Output the (x, y) coordinate of the center of the cell containing the given text.  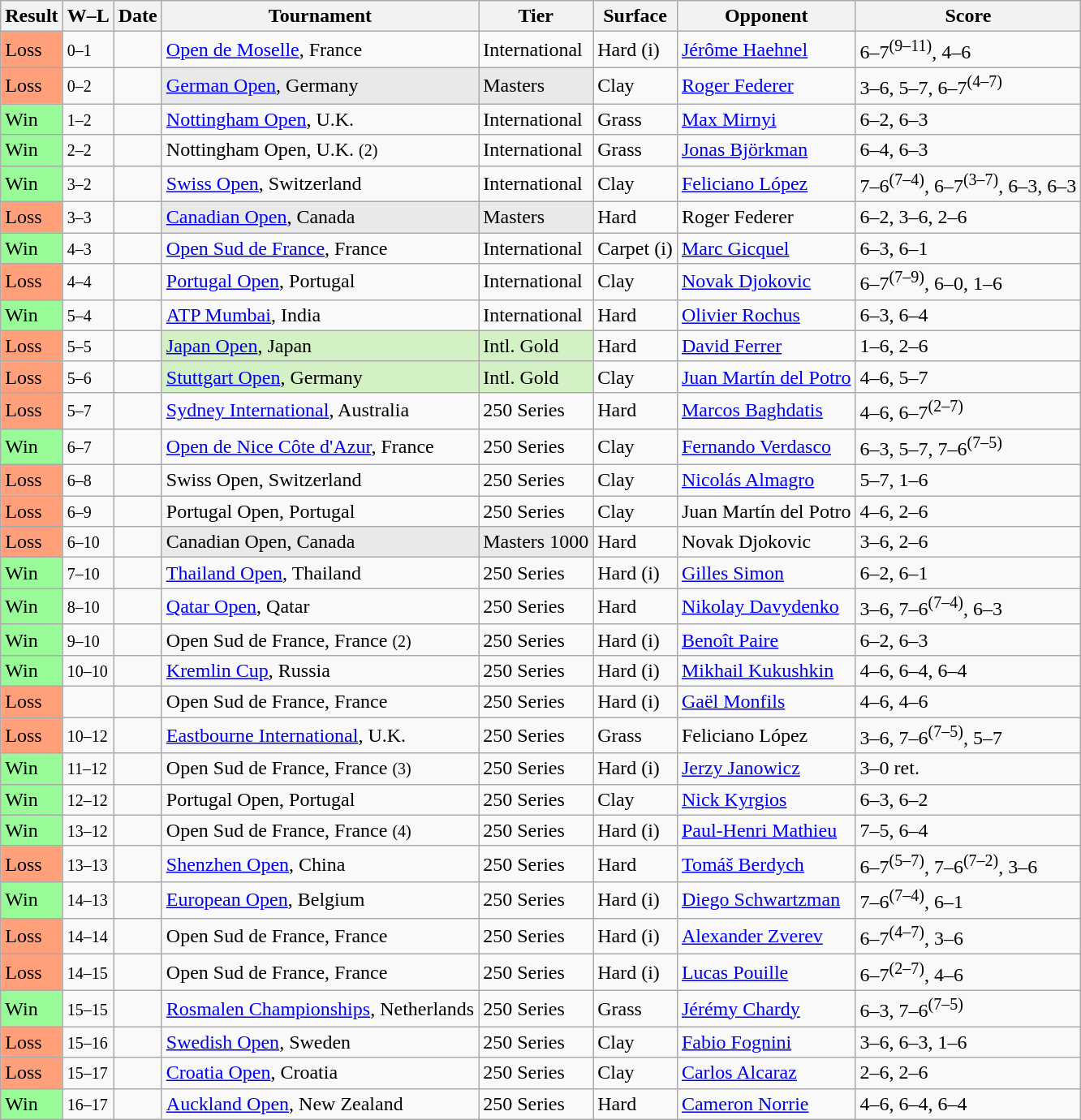
4–6, 5–7 (968, 377)
Nikolay Davydenko (766, 607)
Jerzy Janowicz (766, 769)
13–13 (88, 864)
14–13 (88, 901)
Gaël Monfils (766, 702)
Alexander Zverev (766, 937)
13–12 (88, 830)
6–3, 6–4 (968, 315)
Cameron Norrie (766, 1104)
Olivier Rochus (766, 315)
2–6, 2–6 (968, 1073)
Shenzhen Open, China (320, 864)
ATP Mumbai, India (320, 315)
Kremlin Cup, Russia (320, 670)
Surface (635, 16)
Nottingham Open, U.K. (2) (320, 150)
0–2 (88, 86)
Nick Kyrgios (766, 799)
6–7(9–11), 4–6 (968, 50)
6–3, 6–1 (968, 248)
Lucas Pouille (766, 972)
3–6, 7–6(7–4), 6–3 (968, 607)
7–5, 6–4 (968, 830)
8–10 (88, 607)
1–6, 2–6 (968, 346)
3–6, 2–6 (968, 542)
David Ferrer (766, 346)
Open Sud de France, France (3) (320, 769)
4–3 (88, 248)
Max Mirnyi (766, 119)
7–10 (88, 573)
6–4, 6–3 (968, 150)
10–10 (88, 670)
Croatia Open, Croatia (320, 1073)
10–12 (88, 735)
6–3, 5–7, 7–6(7–5) (968, 446)
Nicolás Almagro (766, 480)
6–10 (88, 542)
6–7(2–7), 4–6 (968, 972)
Jérôme Haehnel (766, 50)
15–16 (88, 1042)
5–5 (88, 346)
Open Sud de France, France (2) (320, 640)
3–0 ret. (968, 769)
Carlos Alcaraz (766, 1073)
Tier (536, 16)
Japan Open, Japan (320, 346)
Open Sud de France, France (4) (320, 830)
5–7 (88, 411)
Tomáš Berdych (766, 864)
Carpet (i) (635, 248)
Date (138, 16)
Auckland Open, New Zealand (320, 1104)
Jonas Björkman (766, 150)
12–12 (88, 799)
Nottingham Open, U.K. (320, 119)
4–6, 4–6 (968, 702)
6–7(7–9), 6–0, 1–6 (968, 282)
Rosmalen Championships, Netherlands (320, 1010)
Fernando Verdasco (766, 446)
14–14 (88, 937)
Score (968, 16)
11–12 (88, 769)
3–3 (88, 218)
Diego Schwartzman (766, 901)
Gilles Simon (766, 573)
Sydney International, Australia (320, 411)
3–6, 5–7, 6–7(4–7) (968, 86)
15–15 (88, 1010)
3–2 (88, 183)
Eastbourne International, U.K. (320, 735)
6–3, 7–6(7–5) (968, 1010)
7–6(7–4), 6–7(3–7), 6–3, 6–3 (968, 183)
Swedish Open, Sweden (320, 1042)
6–2, 6–1 (968, 573)
6–7 (88, 446)
Marc Gicquel (766, 248)
German Open, Germany (320, 86)
Stuttgart Open, Germany (320, 377)
Benoît Paire (766, 640)
Open de Moselle, France (320, 50)
Qatar Open, Qatar (320, 607)
6–9 (88, 511)
3–6, 6–3, 1–6 (968, 1042)
5–6 (88, 377)
16–17 (88, 1104)
European Open, Belgium (320, 901)
6–7(4–7), 3–6 (968, 937)
6–8 (88, 480)
Thailand Open, Thailand (320, 573)
4–6, 6–7(2–7) (968, 411)
Jérémy Chardy (766, 1010)
7–6(7–4), 6–1 (968, 901)
3–6, 7–6(7–5), 5–7 (968, 735)
Mikhail Kukushkin (766, 670)
6–7(5–7), 7–6(7–2), 3–6 (968, 864)
9–10 (88, 640)
0–1 (88, 50)
Marcos Baghdatis (766, 411)
5–7, 1–6 (968, 480)
Result (32, 16)
4–6, 2–6 (968, 511)
15–17 (88, 1073)
Open de Nice Côte d'Azur, France (320, 446)
4–4 (88, 282)
Masters 1000 (536, 542)
Opponent (766, 16)
Fabio Fognini (766, 1042)
6–3, 6–2 (968, 799)
14–15 (88, 972)
Paul-Henri Mathieu (766, 830)
5–4 (88, 315)
6–2, 3–6, 2–6 (968, 218)
W–L (88, 16)
Tournament (320, 16)
1–2 (88, 119)
2–2 (88, 150)
